Scan for the cell matching the given text and deliver its (X, Y) coordinate at center. 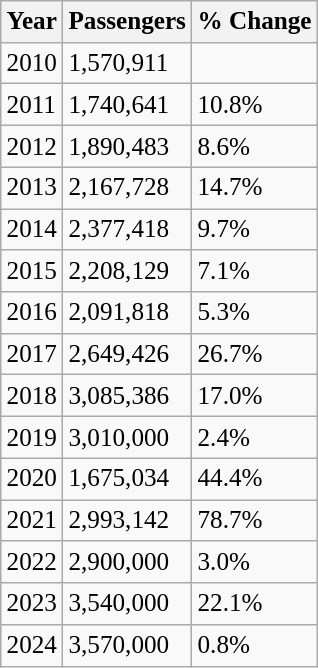
14.7% (255, 188)
2019 (32, 437)
2,993,142 (128, 520)
2,649,426 (128, 354)
2,208,129 (128, 271)
2011 (32, 105)
% Change (255, 22)
1,890,483 (128, 146)
Year (32, 22)
7.1% (255, 271)
2,377,418 (128, 229)
3.0% (255, 562)
2017 (32, 354)
22.1% (255, 604)
2012 (32, 146)
2016 (32, 313)
3,010,000 (128, 437)
2021 (32, 520)
8.6% (255, 146)
2020 (32, 479)
3,085,386 (128, 396)
5.3% (255, 313)
1,570,911 (128, 63)
2010 (32, 63)
2013 (32, 188)
1,675,034 (128, 479)
3,540,000 (128, 604)
3,570,000 (128, 645)
78.7% (255, 520)
2,091,818 (128, 313)
10.8% (255, 105)
2.4% (255, 437)
2024 (32, 645)
2015 (32, 271)
17.0% (255, 396)
2022 (32, 562)
2014 (32, 229)
2023 (32, 604)
0.8% (255, 645)
Passengers (128, 22)
26.7% (255, 354)
2,167,728 (128, 188)
1,740,641 (128, 105)
44.4% (255, 479)
2018 (32, 396)
9.7% (255, 229)
2,900,000 (128, 562)
